Output the [X, Y] coordinate of the center of the cell containing the given text.  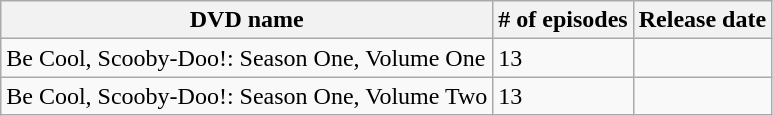
Be Cool, Scooby-Doo!: Season One, Volume One [247, 58]
# of episodes [563, 20]
Release date [702, 20]
Be Cool, Scooby-Doo!: Season One, Volume Two [247, 96]
DVD name [247, 20]
